Provide the (X, Y) coordinate of the cell's center where the given text is located.  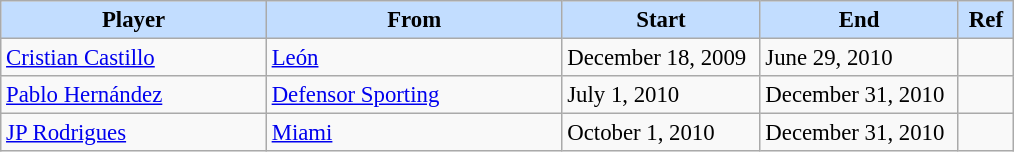
Cristian Castillo (134, 58)
From (414, 20)
León (414, 58)
Defensor Sporting (414, 95)
Ref (986, 20)
End (859, 20)
JP Rodrigues (134, 133)
Player (134, 20)
June 29, 2010 (859, 58)
July 1, 2010 (661, 95)
Miami (414, 133)
October 1, 2010 (661, 133)
Pablo Hernández (134, 95)
December 18, 2009 (661, 58)
Start (661, 20)
